Scan for the cell matching the given text and deliver its [X, Y] coordinate at center. 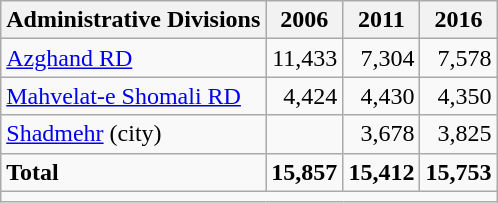
4,430 [382, 96]
4,350 [458, 96]
Total [134, 172]
7,304 [382, 58]
Mahvelat-e Shomali RD [134, 96]
15,753 [458, 172]
15,857 [304, 172]
15,412 [382, 172]
2011 [382, 20]
Administrative Divisions [134, 20]
3,825 [458, 134]
3,678 [382, 134]
2016 [458, 20]
Azghand RD [134, 58]
Shadmehr (city) [134, 134]
2006 [304, 20]
4,424 [304, 96]
11,433 [304, 58]
7,578 [458, 58]
